From the cell containing the given text, extract its center point as (x, y) coordinate. 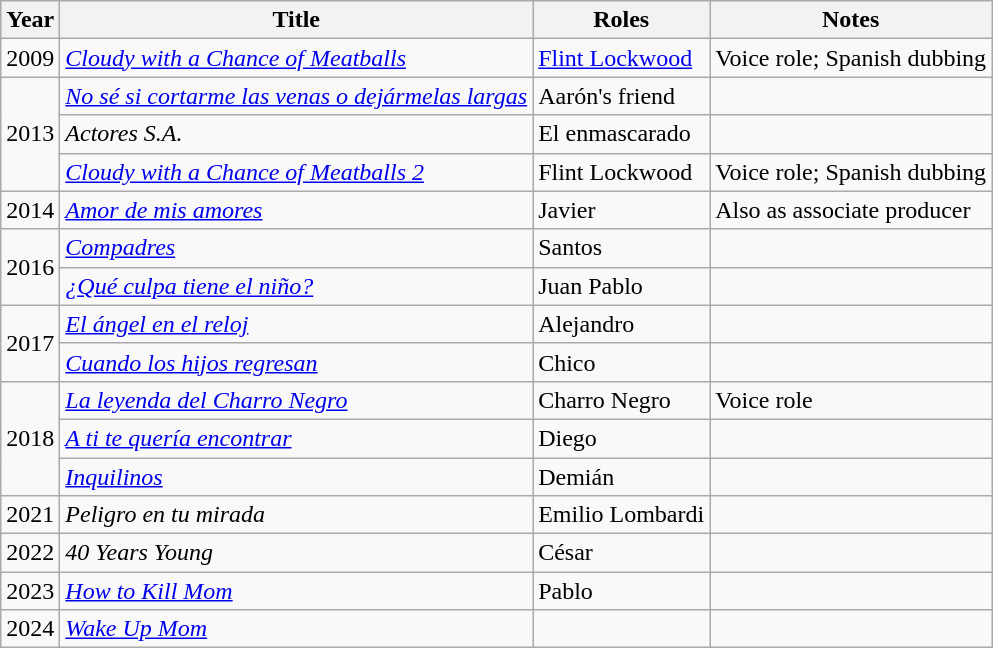
Voice role (851, 400)
Wake Up Mom (296, 629)
Roles (622, 20)
2013 (30, 134)
2021 (30, 515)
How to Kill Mom (296, 591)
Demián (622, 477)
Notes (851, 20)
A ti te quería encontrar (296, 438)
2009 (30, 58)
La leyenda del Charro Negro (296, 400)
2023 (30, 591)
Charro Negro (622, 400)
Santos (622, 248)
Cuando los hijos regresan (296, 362)
2016 (30, 267)
Alejandro (622, 324)
¿Qué culpa tiene el niño? (296, 286)
No sé si cortarme las venas o dejármelas largas (296, 96)
2017 (30, 343)
Compadres (296, 248)
2014 (30, 210)
Diego (622, 438)
Chico (622, 362)
Also as associate producer (851, 210)
40 Years Young (296, 553)
Cloudy with a Chance of Meatballs 2 (296, 172)
Javier (622, 210)
Year (30, 20)
Peligro en tu mirada (296, 515)
El ángel en el reloj (296, 324)
Pablo (622, 591)
El enmascarado (622, 134)
Inquilinos (296, 477)
Title (296, 20)
2022 (30, 553)
Emilio Lombardi (622, 515)
Amor de mis amores (296, 210)
Cloudy with a Chance of Meatballs (296, 58)
César (622, 553)
2024 (30, 629)
Aarón's friend (622, 96)
Juan Pablo (622, 286)
Actores S.A. (296, 134)
2018 (30, 438)
